Find where the given text appears and provide that cell's center as (X, Y) coordinate. 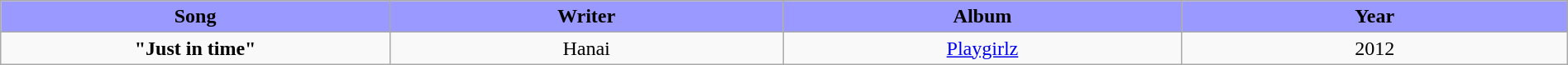
Hanai (586, 48)
Writer (586, 17)
"Just in time" (195, 48)
Year (1374, 17)
Song (195, 17)
Album (982, 17)
Playgirlz (982, 48)
2012 (1374, 48)
